Return [x, y] of the center of cell containing provided text 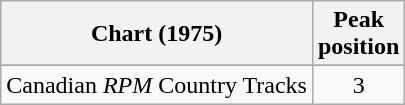
Chart (1975) [157, 34]
Peakposition [358, 34]
3 [358, 85]
Canadian RPM Country Tracks [157, 85]
